Find where the given text appears and provide that cell's center as [x, y] coordinate. 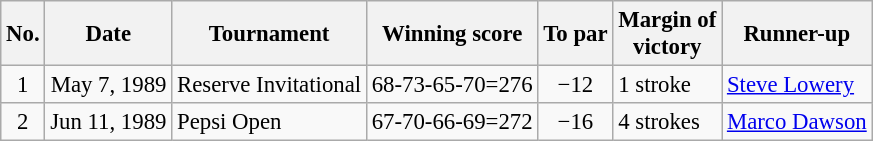
Winning score [452, 34]
Runner-up [797, 34]
Marco Dawson [797, 122]
Date [108, 34]
67-70-66-69=272 [452, 122]
To par [576, 34]
1 stroke [668, 85]
Jun 11, 1989 [108, 122]
May 7, 1989 [108, 85]
Reserve Invitational [270, 85]
No. [23, 34]
−12 [576, 85]
Margin ofvictory [668, 34]
Tournament [270, 34]
68-73-65-70=276 [452, 85]
2 [23, 122]
Steve Lowery [797, 85]
Pepsi Open [270, 122]
1 [23, 85]
−16 [576, 122]
4 strokes [668, 122]
